Output the (x, y) coordinate of the center of the cell containing the given text.  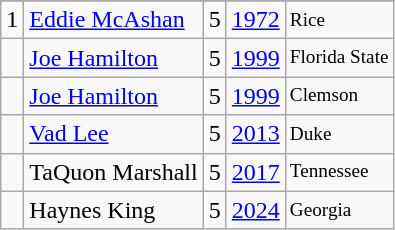
Duke (339, 134)
1 (12, 20)
2017 (256, 172)
Vad Lee (114, 134)
2013 (256, 134)
1972 (256, 20)
TaQuon Marshall (114, 172)
Eddie McAshan (114, 20)
Georgia (339, 210)
Tennessee (339, 172)
Florida State (339, 58)
Haynes King (114, 210)
Clemson (339, 96)
2024 (256, 210)
Rice (339, 20)
